Return (X, Y) of the center of cell containing provided text 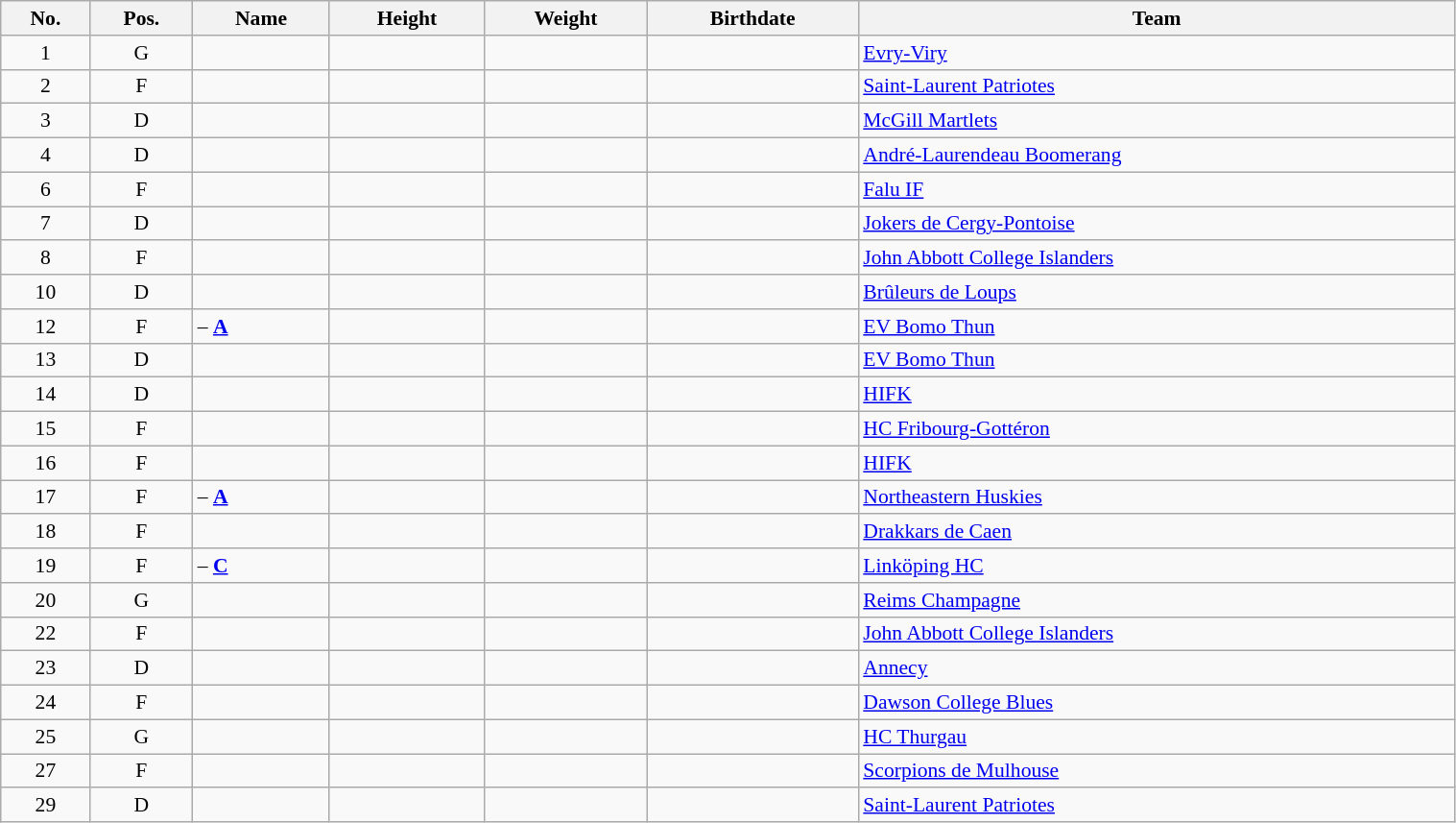
Evry-Viry (1157, 53)
15 (46, 429)
6 (46, 189)
Birthdate (752, 18)
Height (407, 18)
27 (46, 771)
1 (46, 53)
24 (46, 703)
Falu IF (1157, 189)
Pos. (142, 18)
Linköping HC (1157, 566)
Brûleurs de Loups (1157, 292)
18 (46, 532)
McGill Martlets (1157, 121)
22 (46, 634)
4 (46, 156)
13 (46, 360)
20 (46, 600)
Name (261, 18)
Northeastern Huskies (1157, 497)
25 (46, 737)
André-Laurendeau Boomerang (1157, 156)
Drakkars de Caen (1157, 532)
HC Fribourg-Gottéron (1157, 429)
Team (1157, 18)
10 (46, 292)
17 (46, 497)
2 (46, 86)
23 (46, 668)
– C (261, 566)
14 (46, 395)
Weight (566, 18)
Dawson College Blues (1157, 703)
No. (46, 18)
19 (46, 566)
HC Thurgau (1157, 737)
Reims Champagne (1157, 600)
Jokers de Cergy-Pontoise (1157, 224)
16 (46, 463)
29 (46, 806)
7 (46, 224)
3 (46, 121)
Scorpions de Mulhouse (1157, 771)
Annecy (1157, 668)
8 (46, 258)
12 (46, 327)
